Detect which cell encompasses the target text, then output its (X, Y) center coordinate. 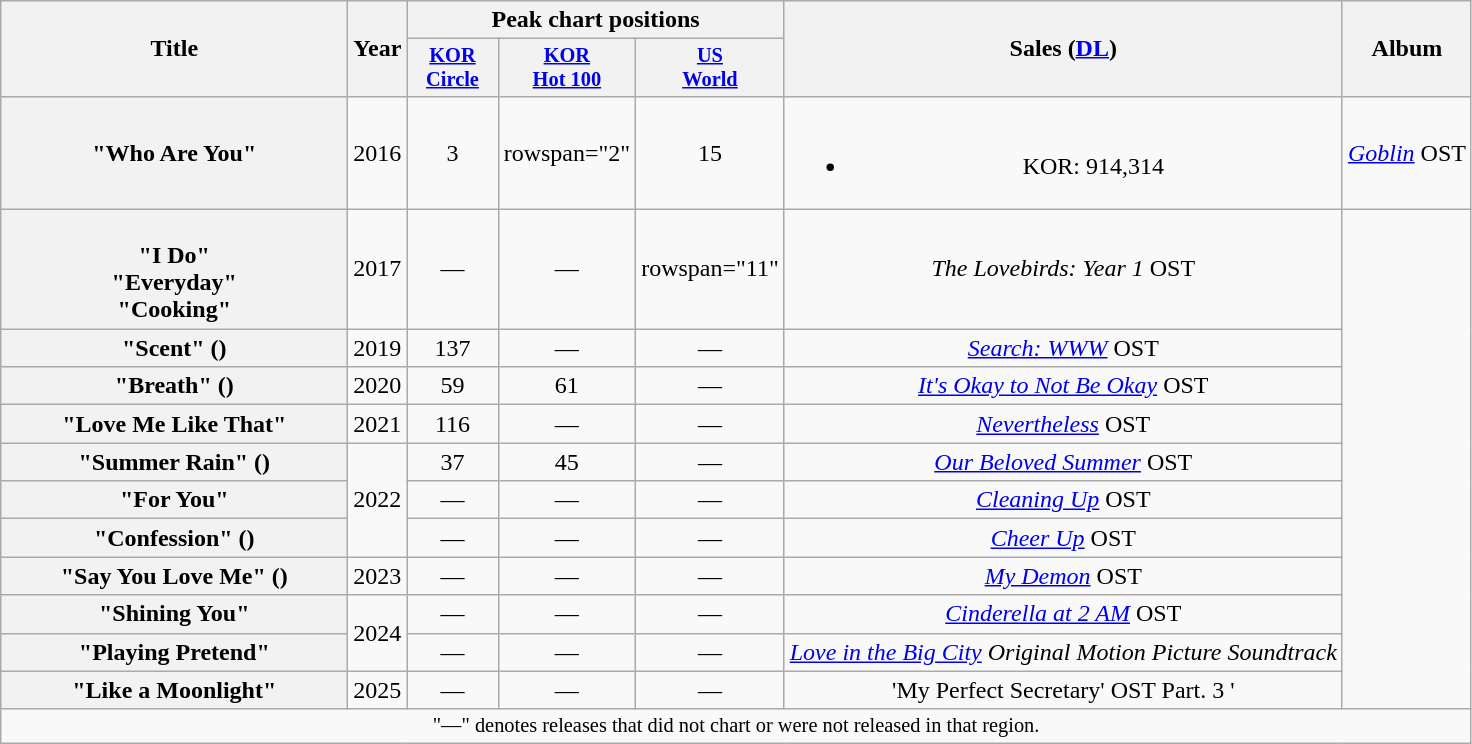
"Say You Love Me" () (174, 576)
USWorld (710, 68)
"Confession" () (174, 538)
Love in the Big City Original Motion Picture Soundtrack (1063, 652)
"Scent" () (174, 348)
Cheer Up OST (1063, 538)
"Love Me Like That" (174, 424)
Title (174, 49)
45 (567, 462)
2017 (378, 270)
Year (378, 49)
"Who Are You" (174, 152)
2022 (378, 500)
37 (452, 462)
3 (452, 152)
rowspan="2" (567, 152)
Goblin OST (1406, 152)
rowspan="11" (710, 270)
59 (452, 386)
"Shining You" (174, 614)
"For You" (174, 500)
"I Do" "Everyday" "Cooking" (174, 270)
It's Okay to Not Be Okay OST (1063, 386)
My Demon OST (1063, 576)
2025 (378, 690)
"Summer Rain" () (174, 462)
137 (452, 348)
Peak chart positions (596, 20)
The Lovebirds: Year 1 OST (1063, 270)
Our Beloved Summer OST (1063, 462)
Album (1406, 49)
2021 (378, 424)
Nevertheless OST (1063, 424)
2019 (378, 348)
"Like a Moonlight" (174, 690)
'My Perfect Secretary' OST Part. 3 ' (1063, 690)
15 (710, 152)
2023 (378, 576)
116 (452, 424)
2020 (378, 386)
"Playing Pretend" (174, 652)
61 (567, 386)
Cleaning Up OST (1063, 500)
Search: WWW OST (1063, 348)
KORCircle (452, 68)
2016 (378, 152)
Cinderella at 2 AM OST (1063, 614)
KOR: 914,314 (1063, 152)
"Breath" () (174, 386)
"—" denotes releases that did not chart or were not released in that region. (736, 726)
Sales (DL) (1063, 49)
KORHot 100 (567, 68)
2024 (378, 633)
